Locate the cell with the specified text and output its (X, Y) center coordinate. 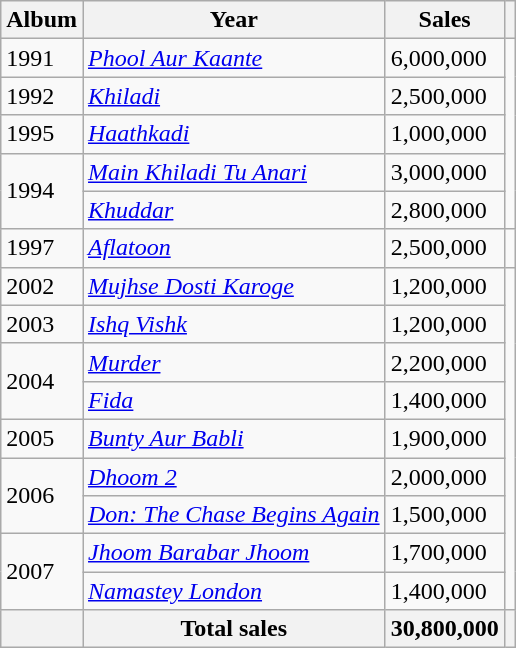
1,700,000 (444, 553)
Don: The Chase Begins Again (234, 515)
6,000,000 (444, 58)
1,900,000 (444, 438)
Murder (234, 362)
2002 (42, 286)
Ishq Vishk (234, 324)
30,800,000 (444, 629)
3,000,000 (444, 172)
1,000,000 (444, 134)
Khiladi (234, 96)
2,200,000 (444, 362)
Namastey London (234, 591)
1,500,000 (444, 515)
2004 (42, 381)
1997 (42, 248)
1994 (42, 191)
Aflatoon (234, 248)
Khuddar (234, 210)
Album (42, 20)
Sales (444, 20)
Total sales (234, 629)
2,800,000 (444, 210)
2007 (42, 572)
Phool Aur Kaante (234, 58)
1995 (42, 134)
1992 (42, 96)
Main Khiladi Tu Anari (234, 172)
Year (234, 20)
Mujhse Dosti Karoge (234, 286)
Haathkadi (234, 134)
Bunty Aur Babli (234, 438)
Fida (234, 400)
2003 (42, 324)
1991 (42, 58)
Jhoom Barabar Jhoom (234, 553)
2006 (42, 496)
Dhoom 2 (234, 477)
2,000,000 (444, 477)
2005 (42, 438)
